Capture the cell that displays the provided text and extract its (x, y) central coordinate. 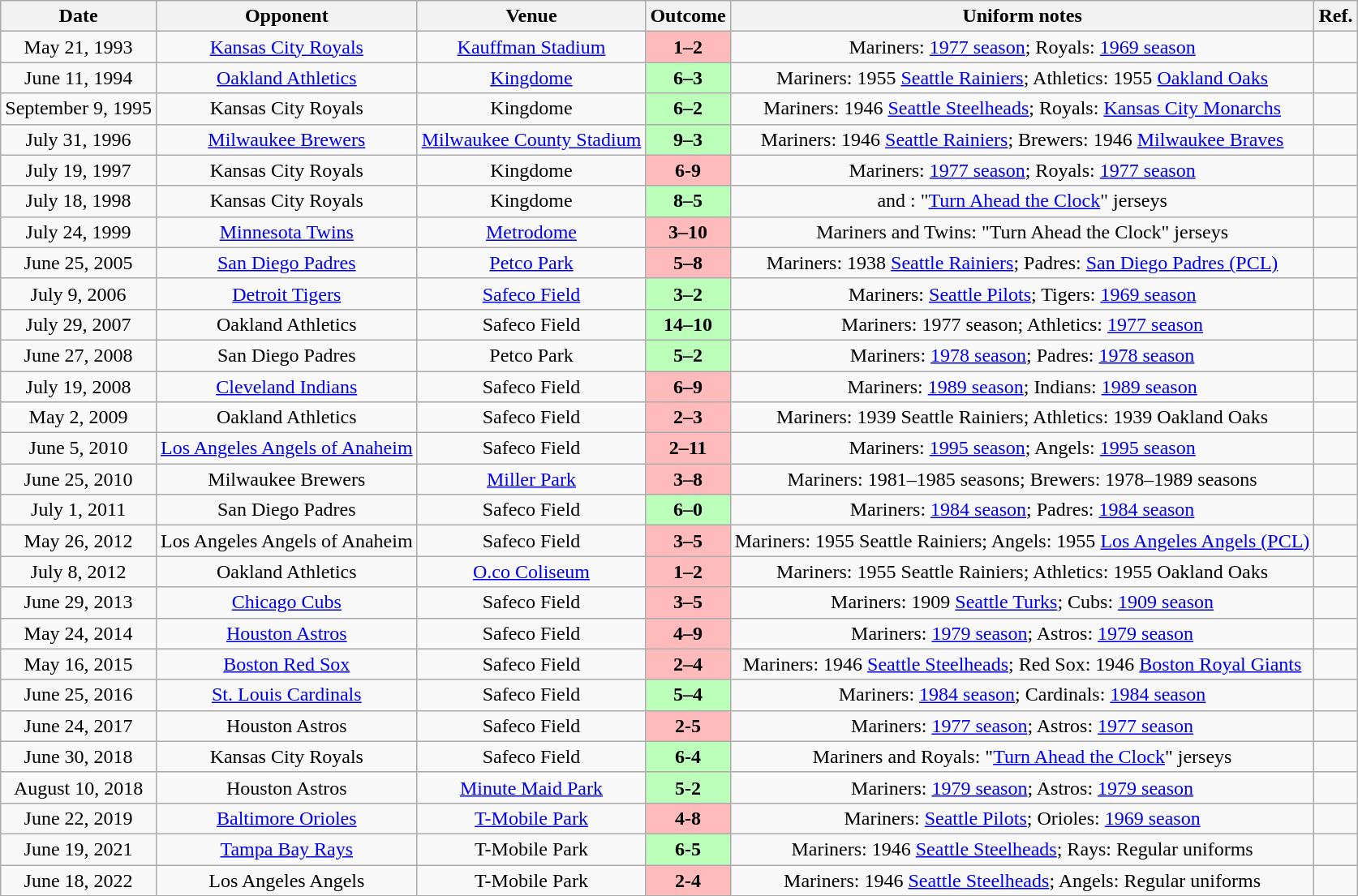
2–3 (688, 418)
3–10 (688, 232)
Detroit Tigers (286, 294)
July 9, 2006 (79, 294)
2–4 (688, 664)
Mariners: 1946 Seattle Steelheads; Royals: Kansas City Monarchs (1022, 109)
September 9, 1995 (79, 109)
5–4 (688, 695)
2–11 (688, 448)
July 29, 2007 (79, 324)
Tampa Bay Rays (286, 849)
July 18, 1998 (79, 201)
2-4 (688, 880)
Mariners: 1995 season; Angels: 1995 season (1022, 448)
St. Louis Cardinals (286, 695)
Mariners: 1946 Seattle Rainiers; Brewers: 1946 Milwaukee Braves (1022, 139)
Mariners: 1978 season; Padres: 1978 season (1022, 355)
Mariners: 1946 Seattle Steelheads; Rays: Regular uniforms (1022, 849)
July 31, 1996 (79, 139)
Mariners: 1981–1985 seasons; Brewers: 1978–1989 seasons (1022, 479)
June 30, 2018 (79, 757)
Milwaukee County Stadium (531, 139)
May 21, 1993 (79, 47)
May 2, 2009 (79, 418)
May 24, 2014 (79, 633)
2-5 (688, 726)
5-2 (688, 787)
August 10, 2018 (79, 787)
4–9 (688, 633)
Mariners: 1977 season; Royals: 1977 season (1022, 170)
Venue (531, 16)
Mariners: 1909 Seattle Turks; Cubs: 1909 season (1022, 602)
Mariners: Seattle Pilots; Orioles: 1969 season (1022, 818)
Cleveland Indians (286, 387)
O.co Coliseum (531, 572)
6–2 (688, 109)
6-9 (688, 170)
Metrodome (531, 232)
Mariners: 1977 season; Athletics: 1977 season (1022, 324)
Minnesota Twins (286, 232)
6–0 (688, 510)
9–3 (688, 139)
Los Angeles Angels (286, 880)
5–8 (688, 263)
June 25, 2005 (79, 263)
6-4 (688, 757)
July 1, 2011 (79, 510)
Mariners: 1939 Seattle Rainiers; Athletics: 1939 Oakland Oaks (1022, 418)
July 8, 2012 (79, 572)
Minute Maid Park (531, 787)
Date (79, 16)
June 18, 2022 (79, 880)
6–9 (688, 387)
Mariners and Royals: "Turn Ahead the Clock" jerseys (1022, 757)
June 11, 1994 (79, 78)
Opponent (286, 16)
Mariners: Seattle Pilots; Tigers: 1969 season (1022, 294)
Chicago Cubs (286, 602)
Miller Park (531, 479)
Baltimore Orioles (286, 818)
Kauffman Stadium (531, 47)
May 16, 2015 (79, 664)
Mariners and Twins: "Turn Ahead the Clock" jerseys (1022, 232)
Mariners: 1955 Seattle Rainiers; Angels: 1955 Los Angeles Angels (PCL) (1022, 541)
June 19, 2021 (79, 849)
Mariners: 1977 season; Astros: 1977 season (1022, 726)
Boston Red Sox (286, 664)
June 5, 2010 (79, 448)
6-5 (688, 849)
June 25, 2016 (79, 695)
June 25, 2010 (79, 479)
July 24, 1999 (79, 232)
Mariners: 1977 season; Royals: 1969 season (1022, 47)
June 24, 2017 (79, 726)
July 19, 1997 (79, 170)
June 27, 2008 (79, 355)
Mariners: 1946 Seattle Steelheads; Angels: Regular uniforms (1022, 880)
Mariners: 1946 Seattle Steelheads; Red Sox: 1946 Boston Royal Giants (1022, 664)
June 22, 2019 (79, 818)
14–10 (688, 324)
Mariners: 1938 Seattle Rainiers; Padres: San Diego Padres (PCL) (1022, 263)
4-8 (688, 818)
Ref. (1335, 16)
Outcome (688, 16)
3–2 (688, 294)
May 26, 2012 (79, 541)
and : "Turn Ahead the Clock" jerseys (1022, 201)
Mariners: 1989 season; Indians: 1989 season (1022, 387)
July 19, 2008 (79, 387)
Uniform notes (1022, 16)
June 29, 2013 (79, 602)
3–8 (688, 479)
5–2 (688, 355)
8–5 (688, 201)
6–3 (688, 78)
Mariners: 1984 season; Padres: 1984 season (1022, 510)
Mariners: 1984 season; Cardinals: 1984 season (1022, 695)
